Determine the [x, y] coordinate at the center of the cell enclosing the given text.  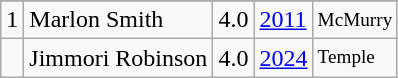
2011 [284, 20]
2024 [284, 58]
McMurry [355, 20]
Marlon Smith [118, 20]
1 [12, 20]
Jimmori Robinson [118, 58]
Temple [355, 58]
